Pinpoint the cell where the given text exists, returning its [X, Y] midpoint coordinate. 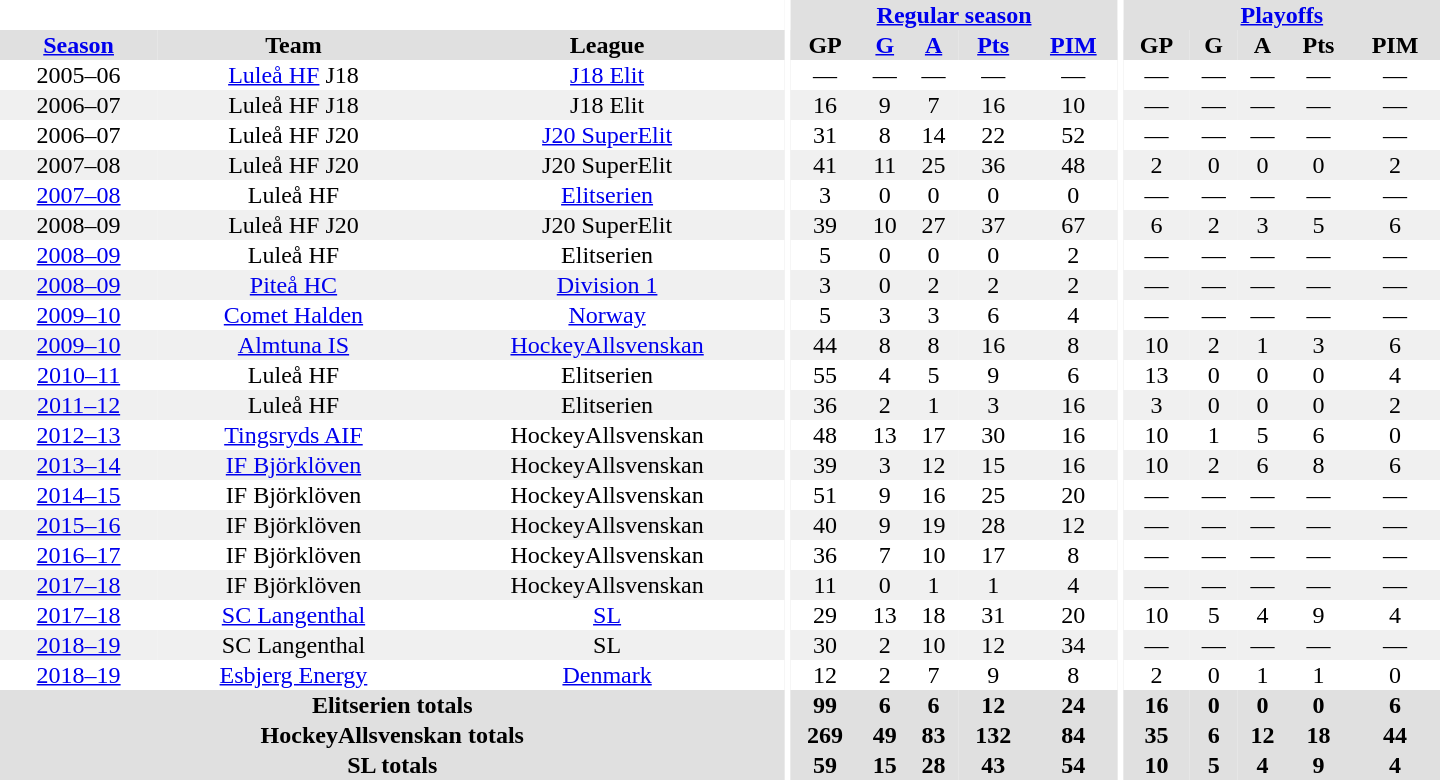
41 [825, 165]
Division 1 [608, 285]
54 [1073, 765]
59 [825, 765]
40 [825, 525]
99 [825, 705]
Norway [608, 315]
Esbjerg Energy [293, 675]
2011–12 [78, 405]
Elitserien totals [392, 705]
Season [78, 45]
Playoffs [1282, 15]
22 [993, 135]
2015–16 [78, 525]
67 [1073, 225]
Denmark [608, 675]
37 [993, 225]
83 [934, 735]
HockeyAllsvenskan totals [392, 735]
269 [825, 735]
2016–17 [78, 555]
84 [1073, 735]
34 [1073, 645]
14 [934, 135]
132 [993, 735]
27 [934, 225]
SL totals [392, 765]
Team [293, 45]
2010–11 [78, 375]
Piteå HC [293, 285]
19 [934, 525]
Almtuna IS [293, 345]
Regular season [954, 15]
2013–14 [78, 465]
35 [1157, 735]
League [608, 45]
24 [1073, 705]
49 [884, 735]
55 [825, 375]
51 [825, 495]
43 [993, 765]
Comet Halden [293, 315]
2005–06 [78, 75]
2014–15 [78, 495]
52 [1073, 135]
29 [825, 615]
Tingsryds AIF [293, 435]
2012–13 [78, 435]
